Extract the [x, y] coordinate from the center of the cell holding the provided text.  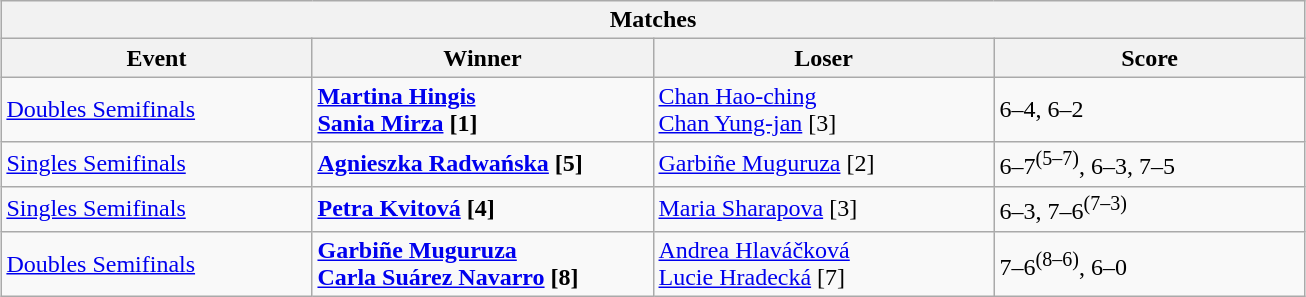
Garbiñe Muguruza Carla Suárez Navarro [8] [482, 264]
6–4, 6–2 [1150, 110]
Score [1150, 58]
Agnieszka Radwańska [5] [482, 164]
Loser [824, 58]
6–7(5–7), 6–3, 7–5 [1150, 164]
Matches [653, 20]
Maria Sharapova [3] [824, 208]
Winner [482, 58]
6–3, 7–6(7–3) [1150, 208]
Garbiñe Muguruza [2] [824, 164]
Martina Hingis Sania Mirza [1] [482, 110]
Petra Kvitová [4] [482, 208]
Event [156, 58]
7–6(8–6), 6–0 [1150, 264]
Chan Hao-ching Chan Yung-jan [3] [824, 110]
Andrea Hlaváčková Lucie Hradecká [7] [824, 264]
